Determine the (x, y) coordinate at the center of the cell enclosing the given text.  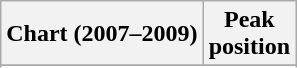
Chart (2007–2009) (102, 34)
Peakposition (249, 34)
